Extract the (x, y) coordinate from the center of the cell holding the provided text.  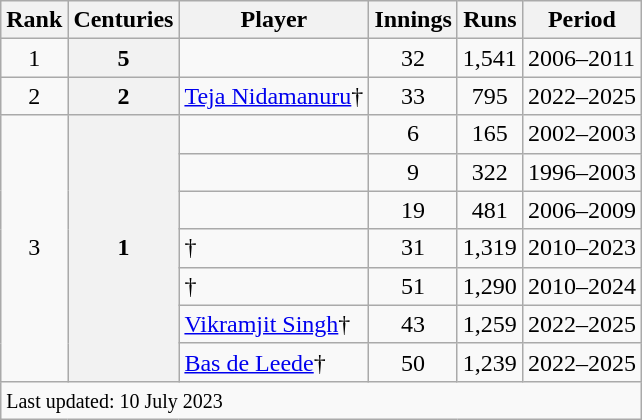
50 (413, 362)
2002–2003 (582, 134)
1,259 (490, 324)
165 (490, 134)
3 (34, 248)
1,541 (490, 58)
2010–2023 (582, 248)
2006–2009 (582, 210)
9 (413, 172)
33 (413, 96)
43 (413, 324)
Player (274, 20)
Teja Nidamanuru† (274, 96)
51 (413, 286)
Innings (413, 20)
31 (413, 248)
481 (490, 210)
1,290 (490, 286)
2006–2011 (582, 58)
19 (413, 210)
Runs (490, 20)
Last updated: 10 July 2023 (322, 400)
Centuries (124, 20)
6 (413, 134)
795 (490, 96)
Period (582, 20)
1996–2003 (582, 172)
1,319 (490, 248)
Vikramjit Singh† (274, 324)
322 (490, 172)
5 (124, 58)
Rank (34, 20)
1,239 (490, 362)
2010–2024 (582, 286)
32 (413, 58)
Bas de Leede† (274, 362)
